Return (X, Y) of the center of cell containing provided text 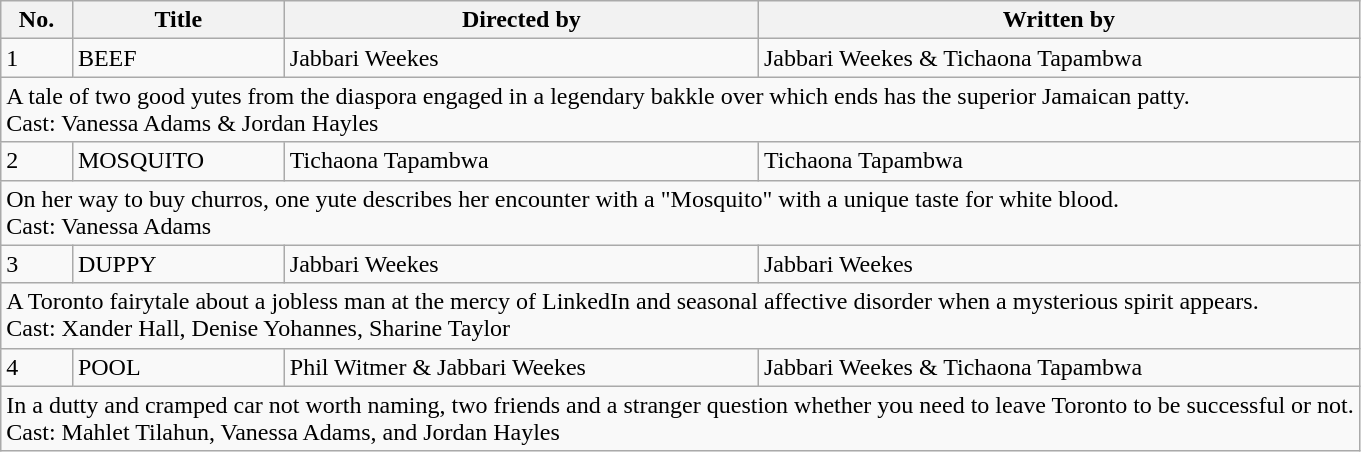
Title (178, 20)
DUPPY (178, 264)
Directed by (521, 20)
POOL (178, 367)
No. (37, 20)
4 (37, 367)
2 (37, 161)
BEEF (178, 58)
On her way to buy churros, one yute describes her encounter with a "Mosquito" with a unique taste for white blood.Cast: Vanessa Adams (680, 212)
Phil Witmer & Jabbari Weekes (521, 367)
Written by (1058, 20)
1 (37, 58)
3 (37, 264)
MOSQUITO (178, 161)
